Capture the cell that displays the provided text and extract its [x, y] central coordinate. 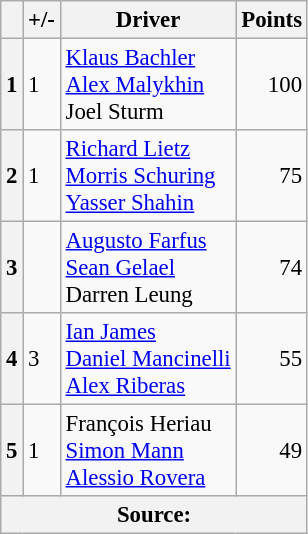
Ian James Daniel Mancinelli Alex Riberas [148, 359]
55 [272, 359]
5 [12, 451]
Richard Lietz Morris Schuring Yasser Shahin [148, 176]
Source: [154, 515]
Klaus Bachler Alex Malykhin Joel Sturm [148, 85]
Driver [148, 20]
74 [272, 268]
49 [272, 451]
+/- [42, 20]
4 [12, 359]
Augusto Farfus Sean Gelael Darren Leung [148, 268]
2 [12, 176]
François Heriau Simon Mann Alessio Rovera [148, 451]
75 [272, 176]
100 [272, 85]
Points [272, 20]
